Extract the (X, Y) coordinate from the center of the cell holding the provided text.  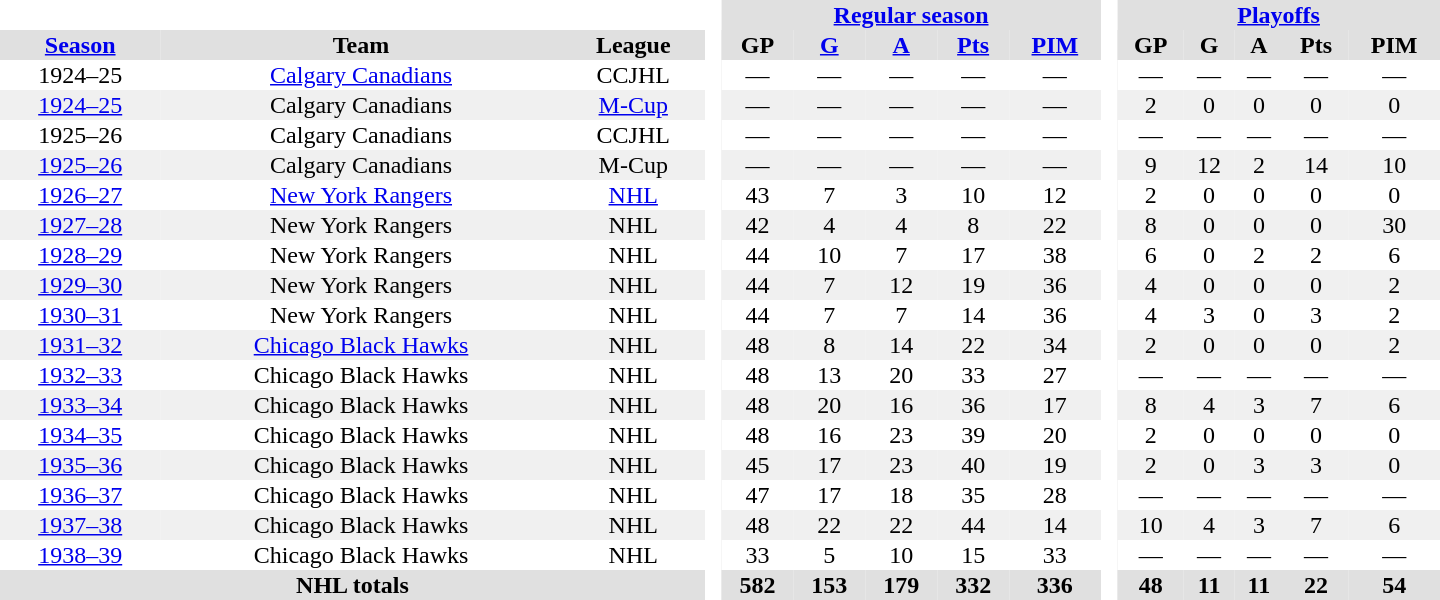
39 (973, 435)
1936–37 (80, 495)
18 (901, 495)
179 (901, 585)
336 (1055, 585)
1931–32 (80, 345)
5 (829, 555)
1935–36 (80, 465)
42 (757, 225)
1929–30 (80, 285)
582 (757, 585)
Regular season (910, 15)
47 (757, 495)
Team (360, 45)
43 (757, 195)
9 (1150, 165)
Playoffs (1278, 15)
1937–38 (80, 525)
38 (1055, 255)
NHL totals (352, 585)
30 (1394, 225)
332 (973, 585)
1926–27 (80, 195)
1932–33 (80, 375)
13 (829, 375)
28 (1055, 495)
Season (80, 45)
27 (1055, 375)
1938–39 (80, 555)
1928–29 (80, 255)
1934–35 (80, 435)
15 (973, 555)
153 (829, 585)
54 (1394, 585)
40 (973, 465)
1933–34 (80, 405)
1927–28 (80, 225)
League (634, 45)
34 (1055, 345)
35 (973, 495)
1930–31 (80, 315)
45 (757, 465)
